Determine the (X, Y) coordinate at the center of the cell enclosing the given text.  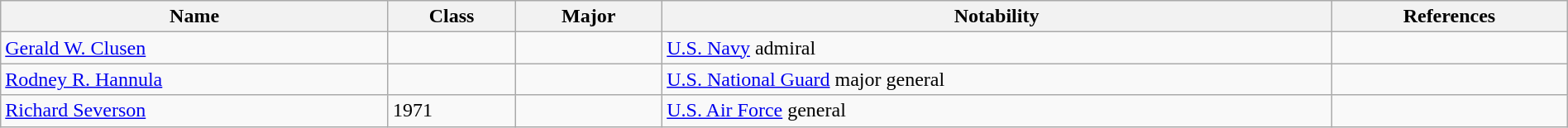
Richard Severson (195, 111)
Name (195, 17)
Notability (997, 17)
U.S. Navy admiral (997, 48)
Rodney R. Hannula (195, 79)
Gerald W. Clusen (195, 48)
U.S. Air Force general (997, 111)
U.S. National Guard major general (997, 79)
Major (589, 17)
References (1450, 17)
1971 (452, 111)
Class (452, 17)
